Detect which cell encompasses the target text, then output its [x, y] center coordinate. 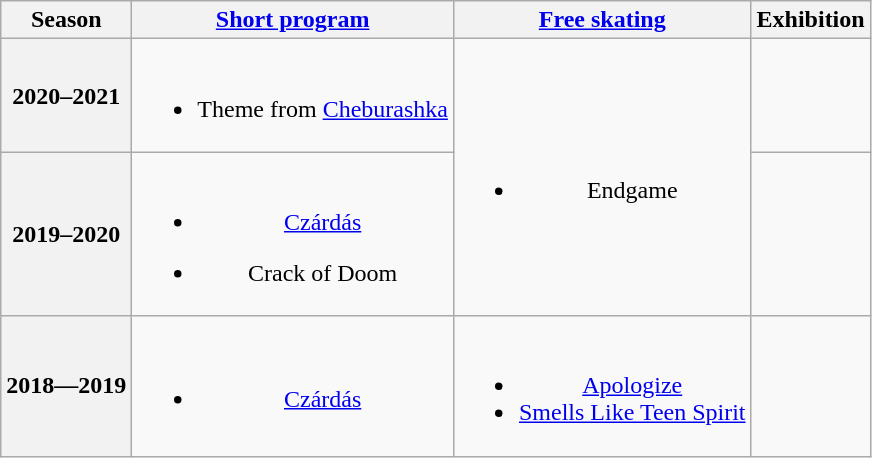
Season [66, 20]
Czárdás [293, 386]
Endgame [602, 178]
Apologize Smells Like Teen Spirit [602, 386]
2020–2021 [66, 96]
2019–2020 [66, 234]
Free skating [602, 20]
Theme from Cheburashka [293, 96]
2018—2019 [66, 386]
Czárdás Crack of Doom [293, 234]
Short program [293, 20]
Exhibition [810, 20]
